Determine the [x, y] coordinate at the center of the cell enclosing the given text.  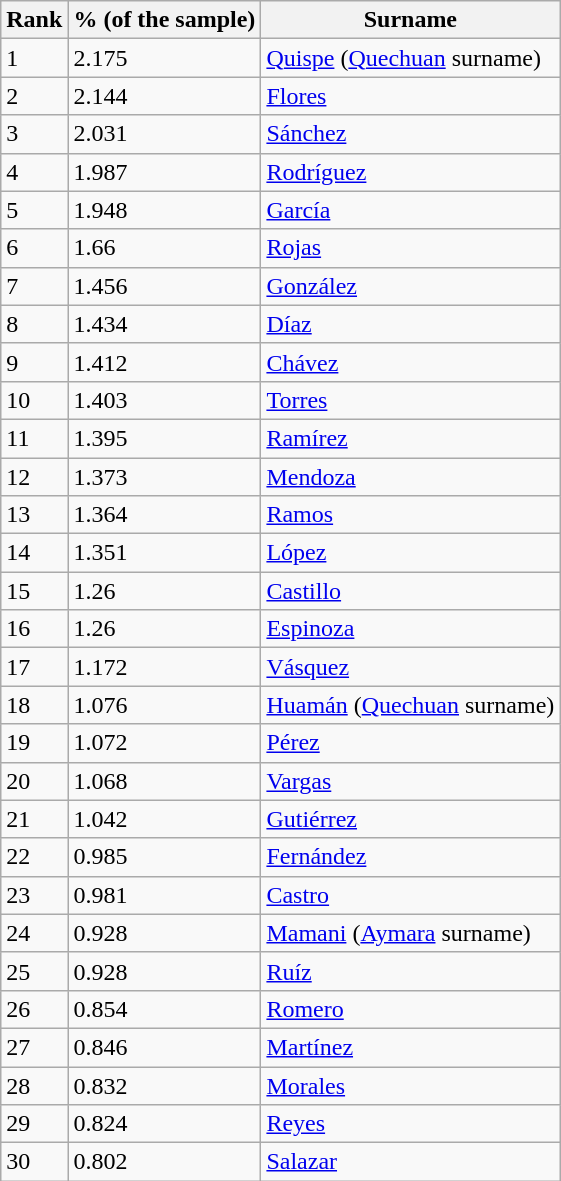
1.072 [164, 743]
18 [34, 705]
9 [34, 362]
Huamán (Quechuan surname) [410, 705]
2.144 [164, 96]
Vargas [410, 781]
1.948 [164, 210]
6 [34, 248]
29 [34, 1124]
Gutiérrez [410, 819]
0.985 [164, 857]
27 [34, 1047]
Mendoza [410, 477]
12 [34, 477]
1.456 [164, 286]
1.076 [164, 705]
Vásquez [410, 667]
Martínez [410, 1047]
Salazar [410, 1162]
21 [34, 819]
3 [34, 134]
1.412 [164, 362]
1.068 [164, 781]
1.172 [164, 667]
Rank [34, 20]
Castillo [410, 591]
Ramírez [410, 438]
Ruíz [410, 971]
26 [34, 1009]
2.031 [164, 134]
15 [34, 591]
10 [34, 400]
Ramos [410, 515]
González [410, 286]
4 [34, 172]
0.832 [164, 1085]
13 [34, 515]
1.66 [164, 248]
11 [34, 438]
1.364 [164, 515]
2 [34, 96]
Sánchez [410, 134]
1.395 [164, 438]
20 [34, 781]
0.846 [164, 1047]
0.802 [164, 1162]
1.042 [164, 819]
Morales [410, 1085]
Quispe (Quechuan surname) [410, 58]
Torres [410, 400]
Mamani (Aymara surname) [410, 933]
1.373 [164, 477]
López [410, 553]
Flores [410, 96]
16 [34, 629]
28 [34, 1085]
Surname [410, 20]
0.854 [164, 1009]
1.987 [164, 172]
Rodríguez [410, 172]
14 [34, 553]
Pérez [410, 743]
% (of the sample) [164, 20]
García [410, 210]
5 [34, 210]
25 [34, 971]
1 [34, 58]
17 [34, 667]
Rojas [410, 248]
1.434 [164, 324]
Chávez [410, 362]
Espinoza [410, 629]
7 [34, 286]
Fernández [410, 857]
8 [34, 324]
1.351 [164, 553]
Reyes [410, 1124]
Romero [410, 1009]
23 [34, 895]
0.981 [164, 895]
2.175 [164, 58]
22 [34, 857]
0.824 [164, 1124]
Castro [410, 895]
19 [34, 743]
1.403 [164, 400]
Díaz [410, 324]
24 [34, 933]
30 [34, 1162]
